From the cell containing the given text, extract its center point as [X, Y] coordinate. 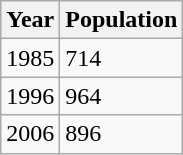
964 [122, 96]
Year [30, 20]
1985 [30, 58]
896 [122, 134]
2006 [30, 134]
1996 [30, 96]
714 [122, 58]
Population [122, 20]
